Scan for the cell matching the given text and deliver its (x, y) coordinate at center. 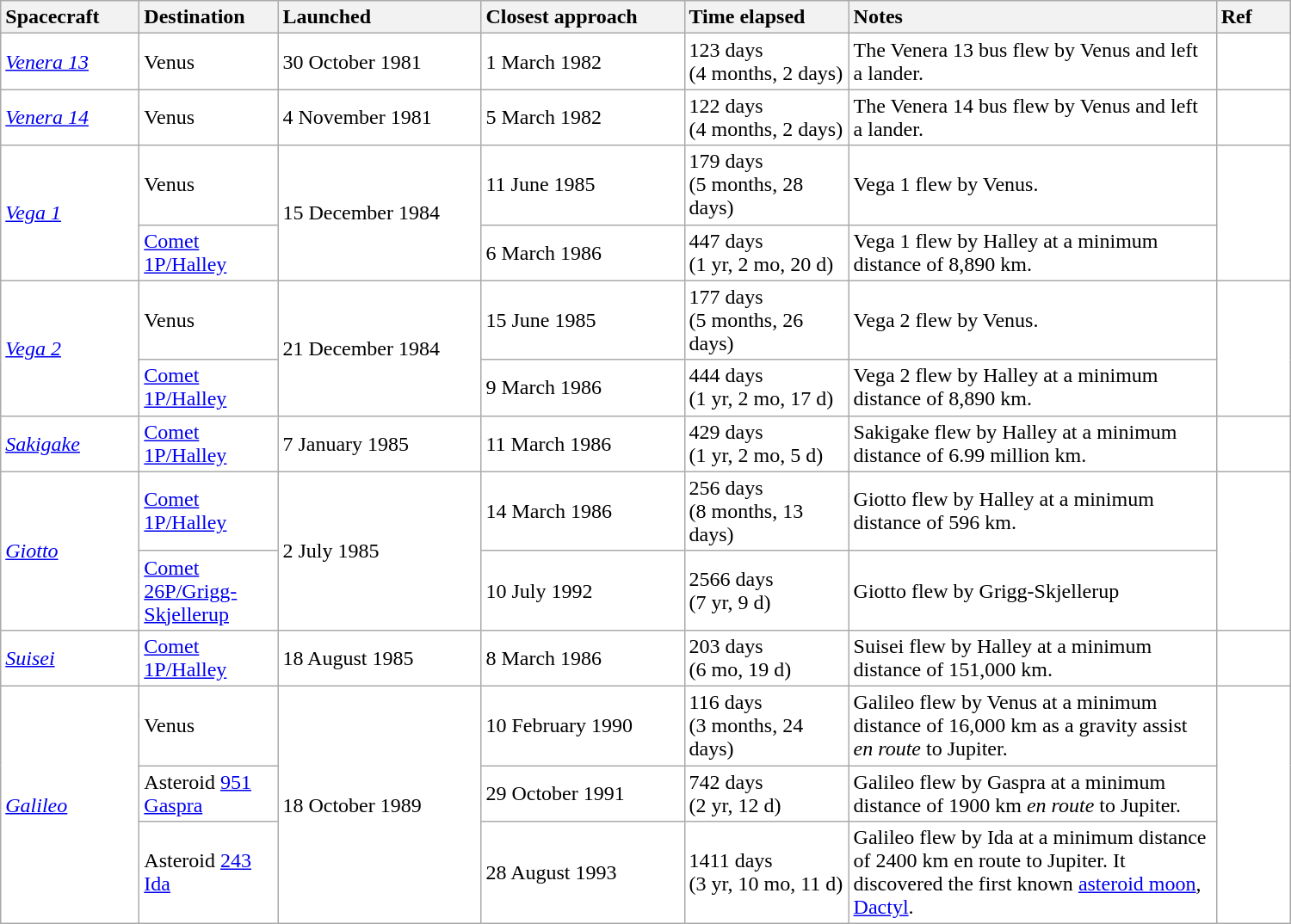
Giotto flew by Grigg-Skjellerup (1033, 590)
742 days(2 yr, 12 d) (766, 793)
Vega 1 flew by Venus. (1033, 185)
Sakigake (71, 444)
Giotto flew by Halley at a minimum distance of 596 km. (1033, 511)
Time elapsed (766, 17)
256 days(8 months, 13 days) (766, 511)
Comet 26P/Grigg-Skjellerup (208, 590)
Asteroid 951 Gaspra (208, 793)
Sakigake flew by Halley at a minimum distance of 6.99 million km. (1033, 444)
1411 days(3 yr, 10 mo, 11 d) (766, 872)
123 days(4 months, 2 days) (766, 62)
116 days(3 months, 24 days) (766, 725)
Vega 2 flew by Venus. (1033, 320)
447 days(1 yr, 2 mo, 20 d) (766, 253)
Venera 14 (71, 117)
10 July 1992 (583, 590)
29 October 1991 (583, 793)
Galileo flew by Ida at a minimum distance of 2400 km en route to Jupiter. It discovered the first known asteroid moon, Dactyl. (1033, 872)
Suisei flew by Halley at a minimum distance of 151,000 km. (1033, 657)
15 June 1985 (583, 320)
Vega 2 flew by Halley at a minimum distance of 8,890 km. (1033, 387)
Destination (208, 17)
18 October 1989 (380, 804)
203 days(6 mo, 19 d) (766, 657)
8 March 1986 (583, 657)
Galileo (71, 804)
The Venera 13 bus flew by Venus and left a lander. (1033, 62)
122 days(4 months, 2 days) (766, 117)
Galileo flew by Venus at a minimum distance of 16,000 km as a gravity assist en route to Jupiter. (1033, 725)
9 March 1986 (583, 387)
10 February 1990 (583, 725)
Suisei (71, 657)
Vega 2 (71, 348)
177 days(5 months, 26 days) (766, 320)
Giotto (71, 551)
The Venera 14 bus flew by Venus and left a lander. (1033, 117)
18 August 1985 (380, 657)
21 December 1984 (380, 348)
429 days(1 yr, 2 mo, 5 d) (766, 444)
Closest approach (583, 17)
7 January 1985 (380, 444)
Venera 13 (71, 62)
Launched (380, 17)
179 days(5 months, 28 days) (766, 185)
Vega 1 (71, 213)
4 November 1981 (380, 117)
28 August 1993 (583, 872)
Ref (1253, 17)
Vega 1 flew by Halley at a minimum distance of 8,890 km. (1033, 253)
30 October 1981 (380, 62)
444 days(1 yr, 2 mo, 17 d) (766, 387)
2566 days(7 yr, 9 d) (766, 590)
Galileo flew by Gaspra at a minimum distance of 1900 km en route to Jupiter. (1033, 793)
14 March 1986 (583, 511)
15 December 1984 (380, 213)
5 March 1982 (583, 117)
11 June 1985 (583, 185)
2 July 1985 (380, 551)
Asteroid 243 Ida (208, 872)
1 March 1982 (583, 62)
11 March 1986 (583, 444)
Notes (1033, 17)
6 March 1986 (583, 253)
Spacecraft (71, 17)
